Capture the cell that displays the provided text and extract its [X, Y] central coordinate. 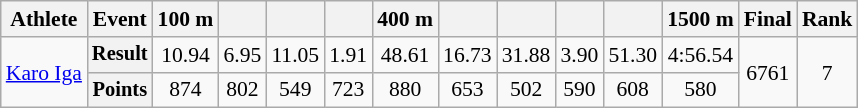
874 [186, 90]
723 [348, 90]
3.90 [579, 55]
580 [700, 90]
6761 [768, 72]
1.91 [348, 55]
802 [242, 90]
549 [295, 90]
Athlete [44, 19]
7 [828, 72]
Rank [828, 19]
100 m [186, 19]
Points [120, 90]
502 [526, 90]
Final [768, 19]
16.73 [468, 55]
608 [632, 90]
400 m [405, 19]
11.05 [295, 55]
6.95 [242, 55]
1500 m [700, 19]
Event [120, 19]
10.94 [186, 55]
Result [120, 55]
4:56.54 [700, 55]
653 [468, 90]
Karo Iga [44, 72]
590 [579, 90]
51.30 [632, 55]
31.88 [526, 55]
880 [405, 90]
48.61 [405, 55]
